Search for the cell housing the specified text and yield its [x, y] center coordinate. 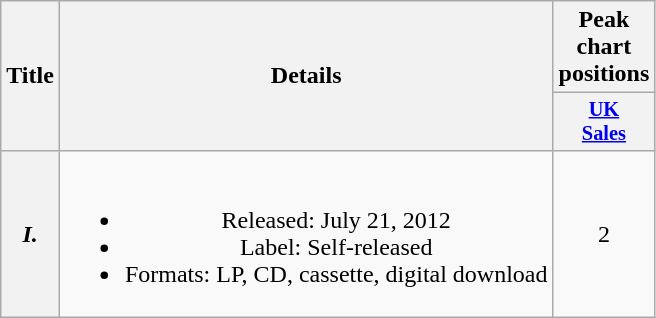
I. [30, 234]
Peak chart positions [604, 47]
Released: July 21, 2012Label: Self-releasedFormats: LP, CD, cassette, digital download [306, 234]
Title [30, 76]
Details [306, 76]
UKSales [604, 122]
2 [604, 234]
